Search for the cell housing the specified text and yield its [x, y] center coordinate. 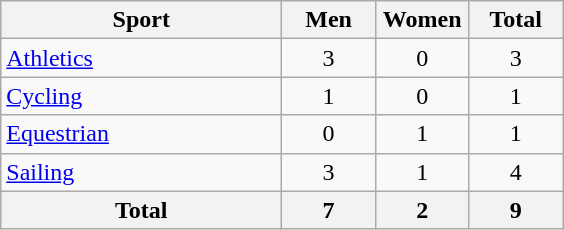
2 [422, 210]
4 [516, 172]
Cycling [142, 96]
Men [329, 20]
Athletics [142, 58]
Sport [142, 20]
Equestrian [142, 134]
9 [516, 210]
Sailing [142, 172]
7 [329, 210]
Women [422, 20]
